Capture the cell that displays the provided text and extract its (x, y) central coordinate. 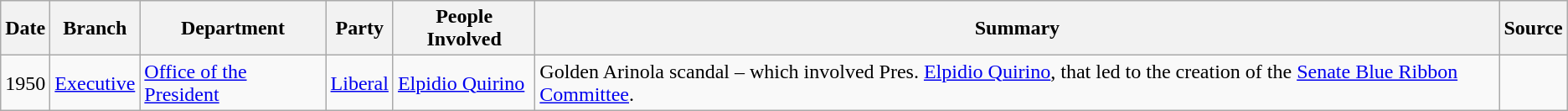
1950 (25, 82)
Liberal (359, 82)
Golden Arinola scandal – which involved Pres. Elpidio Quirino, that led to the creation of the Senate Blue Ribbon Committee. (1017, 82)
Party (359, 29)
Branch (95, 29)
Date (25, 29)
Executive (95, 82)
Summary (1017, 29)
Department (233, 29)
Elpidio Quirino (464, 82)
People Involved (464, 29)
Office of the President (233, 82)
Source (1533, 29)
